Locate the cell with the specified text and output its [X, Y] center coordinate. 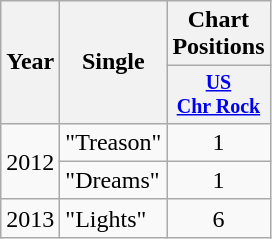
2012 [30, 161]
USChr Rock [218, 94]
"Treason" [114, 142]
Year [30, 62]
"Lights" [114, 218]
"Dreams" [114, 180]
Single [114, 62]
2013 [30, 218]
6 [218, 218]
Chart Positions [218, 34]
